Detect which cell encompasses the target text, then output its (x, y) center coordinate. 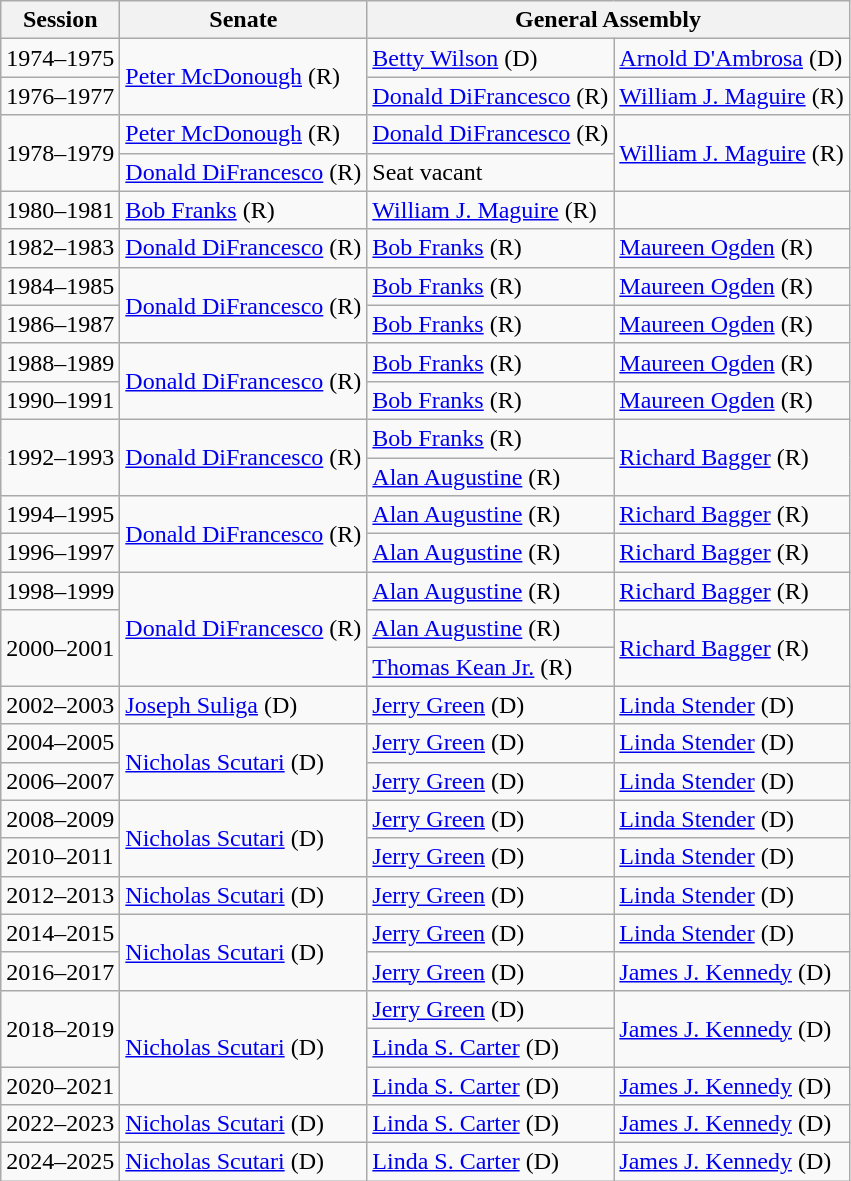
Thomas Kean Jr. (R) (490, 667)
2016–2017 (60, 971)
2024–2025 (60, 1162)
Joseph Suliga (D) (244, 705)
Arnold D'Ambrosa (D) (732, 58)
2000–2001 (60, 648)
1996–1997 (60, 553)
1976–1977 (60, 96)
1978–1979 (60, 153)
2008–2009 (60, 819)
Betty Wilson (D) (490, 58)
2022–2023 (60, 1124)
1988–1989 (60, 362)
2006–2007 (60, 781)
1986–1987 (60, 324)
2004–2005 (60, 743)
1998–1999 (60, 591)
General Assembly (608, 20)
2018–2019 (60, 1028)
1994–1995 (60, 515)
1974–1975 (60, 58)
1980–1981 (60, 210)
Senate (244, 20)
2002–2003 (60, 705)
1990–1991 (60, 400)
2012–2013 (60, 895)
1984–1985 (60, 286)
2010–2011 (60, 857)
Seat vacant (490, 172)
2014–2015 (60, 933)
1992–1993 (60, 457)
2020–2021 (60, 1085)
1982–1983 (60, 248)
Session (60, 20)
